Determine the (X, Y) coordinate at the center of the cell enclosing the given text.  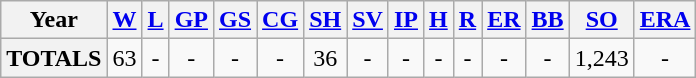
R (467, 20)
TOTALS (54, 58)
CG (280, 20)
BB (548, 20)
ERA (665, 20)
63 (124, 58)
W (124, 20)
SH (326, 20)
SO (602, 20)
36 (326, 58)
IP (406, 20)
SV (368, 20)
ER (504, 20)
H (439, 20)
GS (234, 20)
1,243 (602, 58)
GP (191, 20)
Year (54, 20)
L (156, 20)
